Pinpoint the cell where the given text exists, returning its (X, Y) midpoint coordinate. 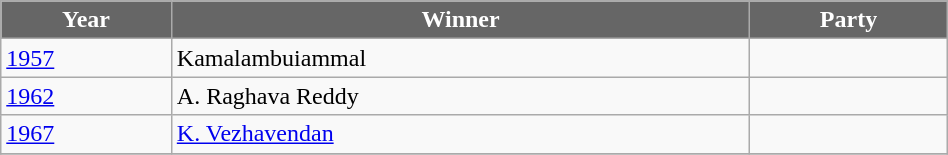
K. Vezhavendan (460, 134)
A. Raghava Reddy (460, 96)
Kamalambuiammal (460, 58)
Year (86, 20)
1957 (86, 58)
Winner (460, 20)
1967 (86, 134)
1962 (86, 96)
Party (848, 20)
